Locate the cell with the specified text and output its (x, y) center coordinate. 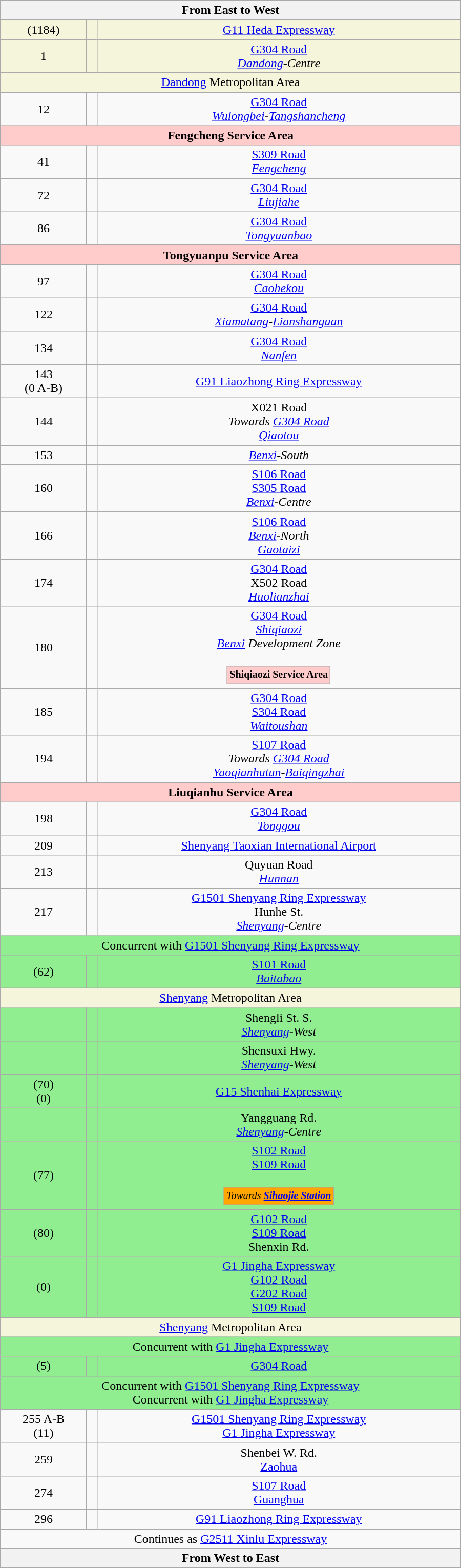
G304 Road S304 RoadWaitoushan (279, 712)
(0) (44, 1287)
Shiqiaozi Service Area (279, 674)
S309 RoadFengcheng (279, 162)
G304 RoadTonggou (279, 819)
(80) (44, 1233)
Tongyuanpu Service Area (230, 255)
G304 RoadXiamatang-Lianshanguan (279, 315)
Shensuxi Hwy.Shenyang-West (279, 1058)
G102 Road S109 RoadShenxin Rd. (279, 1233)
Continues as G2511 Xinlu Expressway (230, 1539)
Liuqianhu Service Area (230, 792)
274 (44, 1492)
209 (44, 845)
259 (44, 1459)
(5) (44, 1366)
Concurrent with G1 Jingha Expressway (230, 1347)
255 A-B(11) (44, 1426)
166 (44, 535)
S107 RoadTowards G304 RoadYaoqianhutun-Baiqingzhai (279, 759)
(77) (44, 1175)
198 (44, 819)
From West to East (230, 1558)
Shenbei W. Rd.Zaohua (279, 1459)
Shengli St. S.Shenyang-West (279, 1025)
G1501 Shenyang Ring Expressway G1 Jingha Expressway (279, 1426)
S102 Road S109 Road Towards Sihaojie Station (279, 1175)
194 (44, 759)
S107 RoadGuanghua (279, 1492)
41 (44, 162)
134 (44, 347)
G304 RoadLiujiahe (279, 195)
S106 RoadBenxi-NorthGaotaizi (279, 535)
(70)(0) (44, 1091)
97 (44, 281)
Dandong Metropolitan Area (230, 82)
Fengcheng Service Area (230, 135)
Benxi-South (279, 455)
Quyuan RoadHunnan (279, 871)
G304 RoadShiqiaoziBenxi Development Zone Shiqiaozi Service Area (279, 647)
Concurrent with G1501 Shenyang Ring Expressway Concurrent with G1 Jingha Expressway (230, 1393)
G304 Road X502 RoadHuolianzhai (279, 583)
213 (44, 871)
12 (44, 109)
G1501 Shenyang Ring ExpresswayHunhe St.Shenyang-Centre (279, 912)
160 (44, 488)
Towards Sihaojie Station (279, 1196)
185 (44, 712)
S106 Road S305 RoadBenxi-Centre (279, 488)
174 (44, 583)
(1184) (44, 30)
72 (44, 195)
G1 Jingha Expressway G102 Road G202 Road S109 Road (279, 1287)
143 (0 A-B) (44, 381)
217 (44, 912)
G304 RoadDandong-Centre (279, 56)
1 (44, 56)
Shenyang Taoxian International Airport (279, 845)
296 (44, 1519)
180 (44, 647)
Yangguang Rd.Shenyang-Centre (279, 1124)
122 (44, 315)
G304 RoadTongyuanbao (279, 229)
G304 Road (279, 1366)
G11 Heda Expressway (279, 30)
(62) (44, 972)
144 (44, 422)
G15 Shenhai Expressway (279, 1091)
86 (44, 229)
S101 RoadBaitabao (279, 972)
153 (44, 455)
G304 RoadWulongbei-Tangshancheng (279, 109)
X021 RoadTowards G304 RoadQiaotou (279, 422)
G304 RoadCaohekou (279, 281)
G304 RoadNanfen (279, 347)
Concurrent with G1501 Shenyang Ring Expressway (230, 945)
From East to West (230, 10)
